Provide the [X, Y] coordinate of the cell's center where the given text is located.  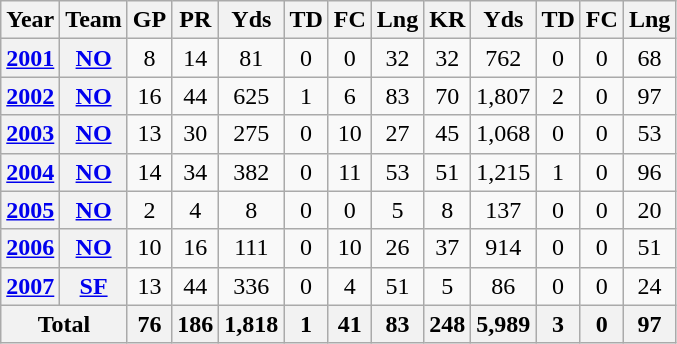
KR [448, 20]
3 [558, 324]
275 [252, 134]
41 [350, 324]
2005 [30, 210]
137 [504, 210]
2001 [30, 58]
1,068 [504, 134]
Team [94, 20]
762 [504, 58]
1,818 [252, 324]
248 [448, 324]
34 [196, 172]
76 [149, 324]
336 [252, 286]
Year [30, 20]
24 [649, 286]
86 [504, 286]
6 [350, 96]
2003 [30, 134]
111 [252, 248]
27 [397, 134]
30 [196, 134]
Total [64, 324]
186 [196, 324]
2006 [30, 248]
2007 [30, 286]
20 [649, 210]
625 [252, 96]
2002 [30, 96]
1,215 [504, 172]
96 [649, 172]
26 [397, 248]
70 [448, 96]
2004 [30, 172]
37 [448, 248]
5,989 [504, 324]
GP [149, 20]
11 [350, 172]
81 [252, 58]
68 [649, 58]
382 [252, 172]
45 [448, 134]
914 [504, 248]
SF [94, 286]
1,807 [504, 96]
PR [196, 20]
